Find where the given text appears and provide that cell's center as [x, y] coordinate. 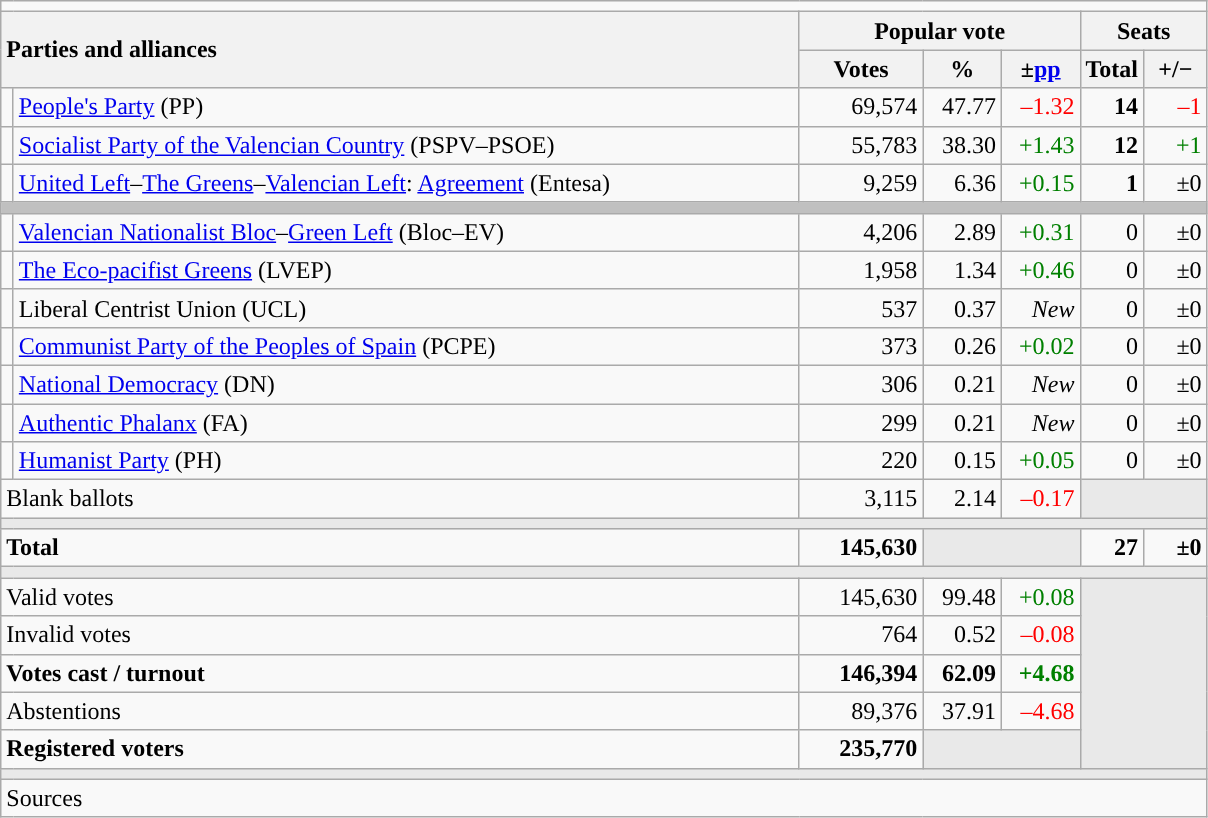
Votes [861, 69]
89,376 [861, 711]
373 [861, 346]
537 [861, 308]
+0.15 [1040, 183]
99.48 [962, 597]
0.37 [962, 308]
–4.68 [1040, 711]
47.77 [962, 107]
1,958 [861, 270]
–1 [1176, 107]
+0.46 [1040, 270]
Humanist Party (PH) [406, 461]
12 [1112, 145]
% [962, 69]
306 [861, 384]
+4.68 [1040, 673]
Sources [604, 798]
Votes cast / turnout [400, 673]
Socialist Party of the Valencian Country (PSPV–PSOE) [406, 145]
The Eco-pacifist Greens (LVEP) [406, 270]
–0.08 [1040, 635]
±pp [1040, 69]
+0.08 [1040, 597]
6.36 [962, 183]
4,206 [861, 232]
+0.02 [1040, 346]
27 [1112, 548]
Valencian Nationalist Bloc–Green Left (Bloc–EV) [406, 232]
Registered voters [400, 749]
+1.43 [1040, 145]
1.34 [962, 270]
299 [861, 423]
14 [1112, 107]
3,115 [861, 499]
37.91 [962, 711]
+0.05 [1040, 461]
2.89 [962, 232]
Liberal Centrist Union (UCL) [406, 308]
+0.31 [1040, 232]
People's Party (PP) [406, 107]
Blank ballots [400, 499]
235,770 [861, 749]
764 [861, 635]
–0.17 [1040, 499]
Seats [1144, 31]
69,574 [861, 107]
146,394 [861, 673]
62.09 [962, 673]
+/− [1176, 69]
National Democracy (DN) [406, 384]
–1.32 [1040, 107]
Invalid votes [400, 635]
1 [1112, 183]
0.15 [962, 461]
Parties and alliances [400, 50]
+1 [1176, 145]
Communist Party of the Peoples of Spain (PCPE) [406, 346]
38.30 [962, 145]
220 [861, 461]
2.14 [962, 499]
Popular vote [940, 31]
55,783 [861, 145]
Abstentions [400, 711]
Authentic Phalanx (FA) [406, 423]
9,259 [861, 183]
United Left–The Greens–Valencian Left: Agreement (Entesa) [406, 183]
0.26 [962, 346]
Valid votes [400, 597]
0.52 [962, 635]
